Provide the [x, y] coordinate of the cell's center where the given text is located.  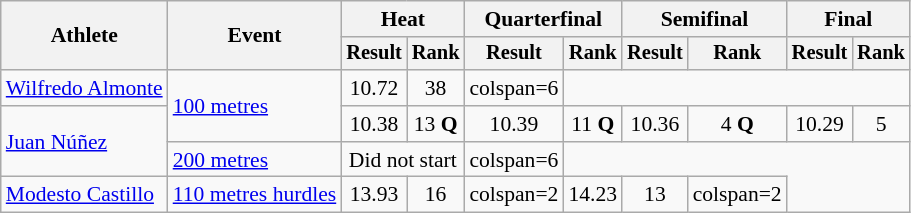
100 metres [255, 106]
16 [436, 195]
4 Q [738, 124]
13 [655, 195]
11 Q [592, 124]
13.93 [374, 195]
Final [848, 19]
10.38 [374, 124]
5 [881, 124]
10.36 [655, 124]
Juan Núñez [84, 142]
38 [436, 88]
14.23 [592, 195]
Quarterfinal [543, 19]
10.72 [374, 88]
Event [255, 36]
13 Q [436, 124]
10.39 [514, 124]
Wilfredo Almonte [84, 88]
10.29 [820, 124]
200 metres [255, 160]
Semifinal [704, 19]
110 metres hurdles [255, 195]
Heat [402, 19]
Modesto Castillo [84, 195]
Did not start [402, 160]
Athlete [84, 36]
